Provide the (X, Y) coordinate of the cell's center where the given text is located.  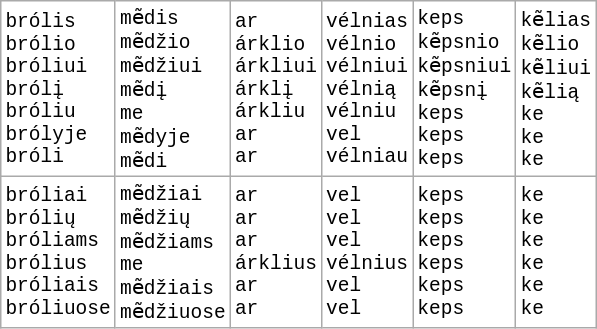
mẽdismẽdžiomẽdžiuimẽdįmemẽdyjemẽdi (172, 89)
brólisbróliobróliuibrólįbróliubrólyjebróli (58, 89)
velvelvelvélniusvelvel (366, 253)
kepskẽpsniokẽpsniuikẽpsnįkepskepskeps (464, 89)
kẽliaskẽliokẽliuikẽliąkekeke (556, 89)
arararárkliusarar (276, 253)
vélniasvélniovélniuivélniąvélniuvelvélniau (366, 89)
kepskepskepskepskepskeps (464, 253)
kekekekekeke (556, 253)
arárklioárkliuiárklįárkliuarar (276, 89)
mẽdžiaimẽdžiųmẽdžiamsmemẽdžiaismẽdžiuose (172, 253)
bróliaibróliųbróliamsbróliusbróliaisbróliuose (58, 253)
